Scan for the cell matching the given text and deliver its (x, y) coordinate at center. 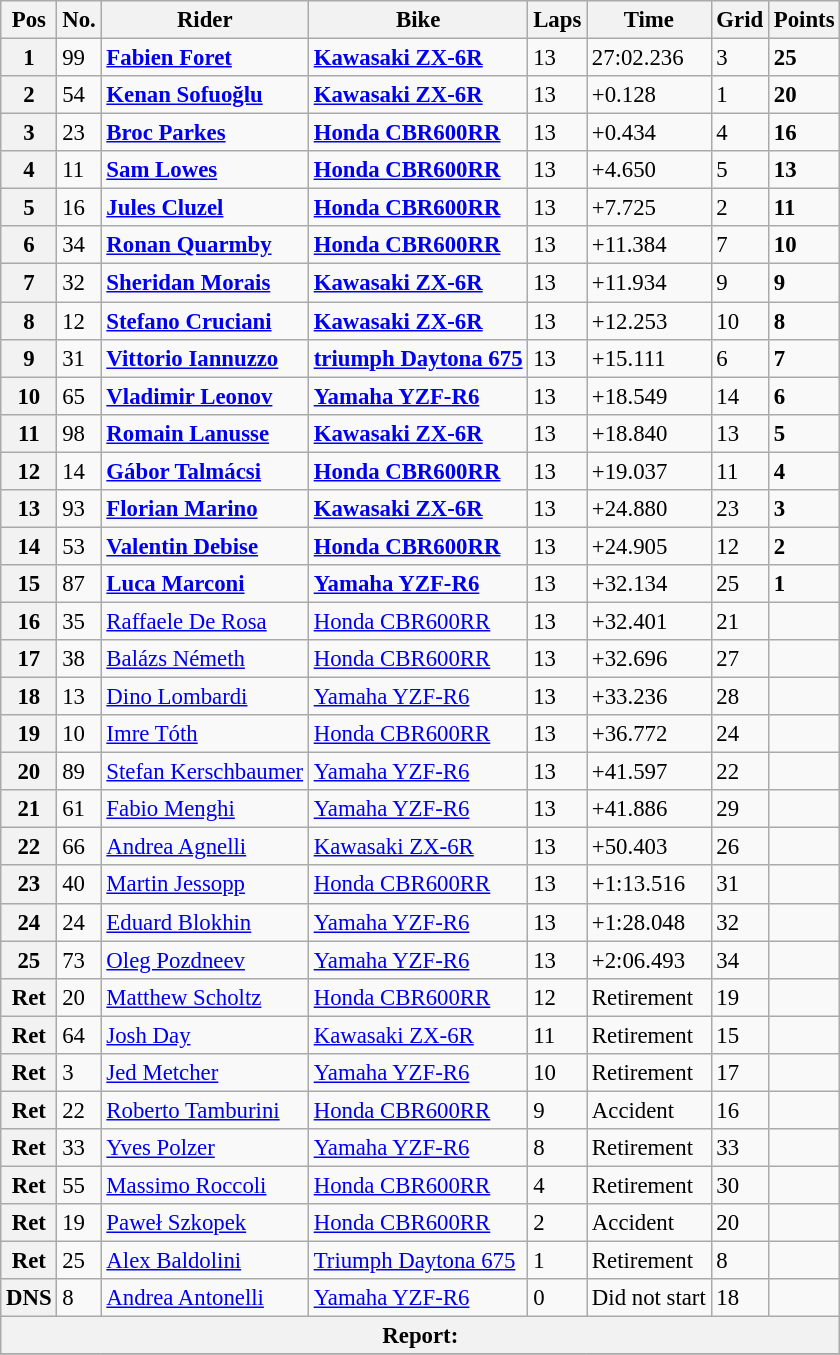
Roberto Tamburini (204, 1110)
26 (740, 847)
55 (79, 1185)
Florian Marino (204, 509)
89 (79, 772)
65 (79, 396)
Grid (740, 20)
Laps (558, 20)
Kenan Sofuoğlu (204, 95)
+7.725 (649, 208)
40 (79, 885)
38 (79, 659)
Did not start (649, 1298)
Andrea Antonelli (204, 1298)
+32.401 (649, 621)
+18.549 (649, 396)
Jules Cluzel (204, 208)
Dino Lombardi (204, 697)
Stefan Kerschbaumer (204, 772)
Sheridan Morais (204, 283)
+18.840 (649, 433)
99 (79, 58)
Luca Marconi (204, 584)
Bike (418, 20)
+24.880 (649, 509)
Stefano Cruciani (204, 321)
Josh Day (204, 1035)
Ronan Quarmby (204, 245)
87 (79, 584)
+1:13.516 (649, 885)
+33.236 (649, 697)
+4.650 (649, 170)
Fabien Foret (204, 58)
+2:06.493 (649, 960)
+12.253 (649, 321)
Valentin Debise (204, 546)
+41.886 (649, 809)
73 (79, 960)
Matthew Scholtz (204, 997)
Balázs Németh (204, 659)
+0.434 (649, 133)
Broc Parkes (204, 133)
Eduard Blokhin (204, 922)
98 (79, 433)
Vladimir Leonov (204, 396)
53 (79, 546)
triumph Daytona 675 (418, 358)
+24.905 (649, 546)
Sam Lowes (204, 170)
Raffaele De Rosa (204, 621)
Time (649, 20)
Paweł Szkopek (204, 1223)
Martin Jessopp (204, 885)
93 (79, 509)
Triumph Daytona 675 (418, 1261)
61 (79, 809)
+32.134 (649, 584)
Jed Metcher (204, 1073)
+41.597 (649, 772)
Gábor Talmácsi (204, 471)
Yves Polzer (204, 1148)
27 (740, 659)
Pos (29, 20)
Rider (204, 20)
+15.111 (649, 358)
29 (740, 809)
+0.128 (649, 95)
Andrea Agnelli (204, 847)
+19.037 (649, 471)
+11.934 (649, 283)
No. (79, 20)
+11.384 (649, 245)
35 (79, 621)
0 (558, 1298)
66 (79, 847)
27:02.236 (649, 58)
Fabio Menghi (204, 809)
DNS (29, 1298)
Oleg Pozdneev (204, 960)
64 (79, 1035)
+50.403 (649, 847)
Report: (420, 1336)
Massimo Roccoli (204, 1185)
Romain Lanusse (204, 433)
30 (740, 1185)
Points (804, 20)
54 (79, 95)
Alex Baldolini (204, 1261)
28 (740, 697)
+1:28.048 (649, 922)
+32.696 (649, 659)
+36.772 (649, 734)
Vittorio Iannuzzo (204, 358)
Imre Tóth (204, 734)
